From the cell containing the given text, extract its center point as (X, Y) coordinate. 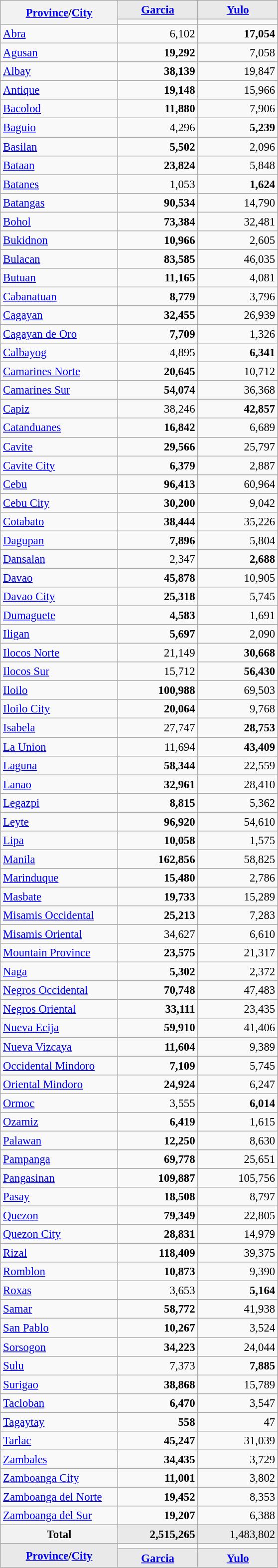
Oriental Mindoro (59, 1084)
Zamboanga del Norte (59, 1497)
Leyte (59, 822)
Romblon (59, 1272)
19,292 (157, 53)
70,748 (157, 990)
Legazpi (59, 803)
1,691 (238, 616)
38,868 (157, 1384)
14,790 (238, 203)
6,419 (157, 1122)
Pampanga (59, 1159)
3,653 (157, 1291)
32,481 (238, 222)
Quezon City (59, 1234)
11,001 (157, 1478)
Cebu City (59, 503)
7,709 (157, 334)
7,109 (157, 1066)
Pasay (59, 1197)
Iloilo (59, 690)
47 (238, 1422)
36,368 (238, 390)
6,689 (238, 428)
25,318 (157, 597)
Cavite (59, 447)
118,409 (157, 1253)
45,878 (157, 578)
24,924 (157, 1084)
3,802 (238, 1478)
45,247 (157, 1441)
109,887 (157, 1178)
10,058 (157, 841)
Camarines Sur (59, 390)
Calbayog (59, 353)
Dagupan (59, 540)
162,856 (157, 859)
25,797 (238, 447)
58,825 (238, 859)
9,768 (238, 709)
Bohol (59, 222)
Ormoc (59, 1103)
La Union (59, 747)
20,645 (157, 372)
Zambales (59, 1459)
10,712 (238, 372)
34,627 (157, 934)
Nueva Vizcaya (59, 1047)
Sorsogon (59, 1347)
5,848 (238, 165)
Dumaguete (59, 616)
1,615 (238, 1122)
Davao (59, 578)
83,585 (157, 259)
Occidental Mindoro (59, 1066)
Agusan (59, 53)
41,406 (238, 1028)
3,796 (238, 296)
Laguna (59, 765)
8,779 (157, 296)
Batangas (59, 203)
Lanao (59, 784)
1,483,802 (238, 1535)
96,413 (157, 484)
8,630 (238, 1140)
19,847 (238, 71)
54,074 (157, 390)
2,096 (238, 147)
Antique (59, 90)
5,697 (157, 634)
10,873 (157, 1272)
Negros Oriental (59, 1009)
6,102 (157, 34)
Abra (59, 34)
42,857 (238, 409)
Samar (59, 1310)
24,044 (238, 1347)
20,064 (157, 709)
Ilocos Norte (59, 653)
Zamboanga del Sur (59, 1516)
30,200 (157, 503)
21,317 (238, 953)
Cagayan (59, 315)
Bukidnon (59, 240)
18,508 (157, 1197)
Bacolod (59, 109)
29,566 (157, 447)
2,347 (157, 559)
San Pablo (59, 1328)
38,246 (157, 409)
8,797 (238, 1197)
43,409 (238, 747)
34,223 (157, 1347)
38,444 (157, 522)
11,694 (157, 747)
Cagayan de Oro (59, 334)
7,058 (238, 53)
3,729 (238, 1459)
7,906 (238, 109)
2,786 (238, 878)
15,480 (157, 878)
9,042 (238, 503)
11,165 (157, 278)
Lipa (59, 841)
25,213 (157, 915)
Naga (59, 972)
Catanduanes (59, 428)
4,583 (157, 616)
8,353 (238, 1497)
Basilan (59, 147)
Dansalan (59, 559)
19,452 (157, 1497)
10,905 (238, 578)
33,111 (157, 1009)
Capiz (59, 409)
6,341 (238, 353)
Manila (59, 859)
58,772 (157, 1310)
90,534 (157, 203)
Tacloban (59, 1403)
Mountain Province (59, 953)
6,014 (238, 1103)
Masbate (59, 896)
22,805 (238, 1216)
Davao City (59, 597)
1,624 (238, 184)
8,815 (157, 803)
Tarlac (59, 1441)
Cabanatuan (59, 296)
22,559 (238, 765)
39,375 (238, 1253)
9,390 (238, 1272)
4,296 (157, 128)
4,895 (157, 353)
Marinduque (59, 878)
9,389 (238, 1047)
Iligan (59, 634)
Isabela (59, 728)
23,435 (238, 1009)
47,483 (238, 990)
2,605 (238, 240)
19,207 (157, 1516)
Negros Occidental (59, 990)
2,688 (238, 559)
Iloilo City (59, 709)
25,651 (238, 1159)
31,039 (238, 1441)
3,555 (157, 1103)
17,054 (238, 34)
Zamboanga City (59, 1478)
100,988 (157, 690)
15,966 (238, 90)
Ozamiz (59, 1122)
5,362 (238, 803)
23,575 (157, 953)
Rizal (59, 1253)
Albay (59, 71)
Bataan (59, 165)
10,267 (157, 1328)
Surigao (59, 1384)
12,250 (157, 1140)
23,824 (157, 165)
19,148 (157, 90)
21,149 (157, 653)
7,283 (238, 915)
30,668 (238, 653)
5,239 (238, 128)
28,831 (157, 1234)
Baguio (59, 128)
28,753 (238, 728)
Sulu (59, 1365)
15,289 (238, 896)
15,789 (238, 1384)
69,778 (157, 1159)
41,938 (238, 1310)
Nueva Ecija (59, 1028)
56,430 (238, 672)
3,524 (238, 1328)
6,470 (157, 1403)
96,920 (157, 822)
15,712 (157, 672)
5,804 (238, 540)
38,139 (157, 71)
4,081 (238, 278)
59,910 (157, 1028)
Pangasinan (59, 1178)
7,896 (157, 540)
54,610 (238, 822)
2,090 (238, 634)
6,610 (238, 934)
7,373 (157, 1365)
6,247 (238, 1084)
Tagaytay (59, 1422)
Cebu (59, 484)
73,384 (157, 222)
2,887 (238, 465)
14,979 (238, 1234)
16,842 (157, 428)
35,226 (238, 522)
Palawan (59, 1140)
28,410 (238, 784)
Cotabato (59, 522)
6,388 (238, 1516)
5,164 (238, 1291)
19,733 (157, 896)
11,880 (157, 109)
7,885 (238, 1365)
32,961 (157, 784)
Cavite City (59, 465)
Camarines Norte (59, 372)
46,035 (238, 259)
5,502 (157, 147)
10,966 (157, 240)
3,547 (238, 1403)
Roxas (59, 1291)
34,435 (157, 1459)
2,372 (238, 972)
6,379 (157, 465)
2,515,265 (157, 1535)
Quezon (59, 1216)
1,053 (157, 184)
105,756 (238, 1178)
Misamis Occidental (59, 915)
1,575 (238, 841)
60,964 (238, 484)
5,302 (157, 972)
26,939 (238, 315)
58,344 (157, 765)
Total (59, 1535)
Butuan (59, 278)
79,349 (157, 1216)
69,503 (238, 690)
1,326 (238, 334)
Bulacan (59, 259)
Batanes (59, 184)
27,747 (157, 728)
Misamis Oriental (59, 934)
558 (157, 1422)
11,604 (157, 1047)
32,455 (157, 315)
Ilocos Sur (59, 672)
